Identify which cell holds the provided text, then report its (x, y) central coordinate. 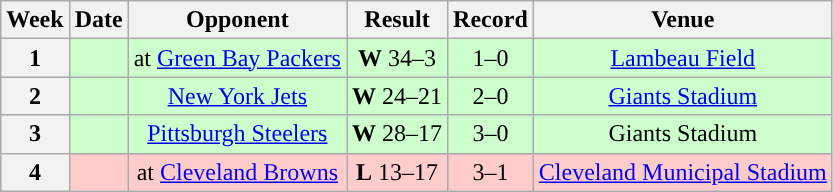
W 34–3 (396, 58)
4 (35, 172)
3 (35, 134)
Result (396, 20)
3–0 (491, 134)
Week (35, 20)
at Cleveland Browns (237, 172)
1–0 (491, 58)
at Green Bay Packers (237, 58)
W 28–17 (396, 134)
Record (491, 20)
2–0 (491, 96)
W 24–21 (396, 96)
New York Jets (237, 96)
Cleveland Municipal Stadium (682, 172)
Venue (682, 20)
2 (35, 96)
3–1 (491, 172)
Pittsburgh Steelers (237, 134)
Opponent (237, 20)
1 (35, 58)
Lambeau Field (682, 58)
L 13–17 (396, 172)
Date (98, 20)
